Pinpoint the cell where the given text exists, returning its (x, y) midpoint coordinate. 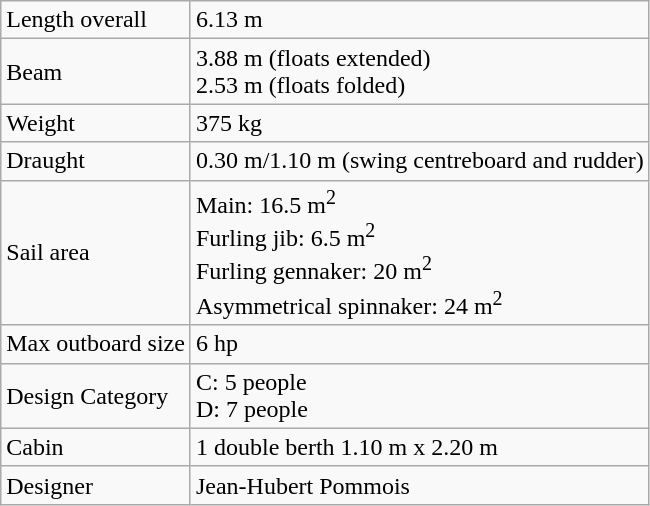
Draught (96, 161)
375 kg (420, 123)
Sail area (96, 252)
1 double berth 1.10 m x 2.20 m (420, 447)
Weight (96, 123)
Main: 16.5 m2Furling jib: 6.5 m2Furling gennaker: 20 m2Asymmetrical spinnaker: 24 m2 (420, 252)
Beam (96, 72)
6 hp (420, 344)
Cabin (96, 447)
6.13 m (420, 20)
Designer (96, 485)
Design Category (96, 396)
Jean-Hubert Pommois (420, 485)
3.88 m (floats extended)2.53 m (floats folded) (420, 72)
Length overall (96, 20)
C: 5 peopleD: 7 people (420, 396)
Max outboard size (96, 344)
0.30 m/1.10 m (swing centreboard and rudder) (420, 161)
